Return the (X, Y) coordinate for the center point of the cell that contains the specified text.  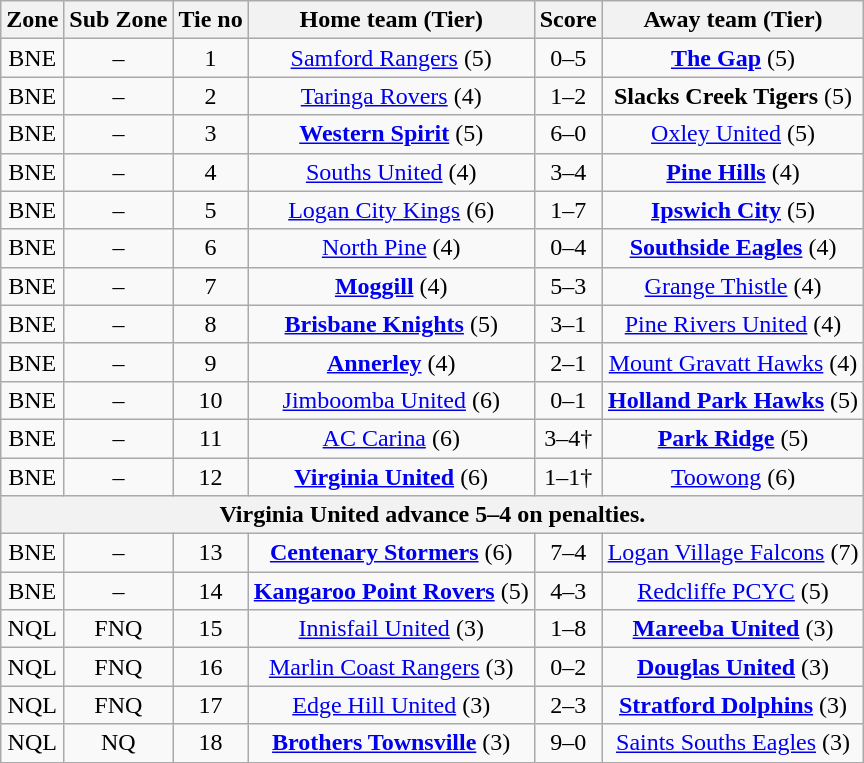
5 (210, 210)
Taringa Rovers (4) (391, 96)
Samford Rangers (5) (391, 58)
Kangaroo Point Rovers (5) (391, 591)
Innisfail United (3) (391, 629)
Jimboomba United (6) (391, 400)
3–4† (568, 438)
The Gap (5) (733, 58)
3–4 (568, 172)
2–1 (568, 362)
6–0 (568, 134)
Southside Eagles (4) (733, 248)
Toowong (6) (733, 477)
5–3 (568, 286)
12 (210, 477)
1–2 (568, 96)
1–1† (568, 477)
Annerley (4) (391, 362)
13 (210, 553)
16 (210, 667)
6 (210, 248)
Park Ridge (5) (733, 438)
11 (210, 438)
Mount Gravatt Hawks (4) (733, 362)
7–4 (568, 553)
Holland Park Hawks (5) (733, 400)
7 (210, 286)
10 (210, 400)
4 (210, 172)
9 (210, 362)
Home team (Tier) (391, 20)
Slacks Creek Tigers (5) (733, 96)
Oxley United (5) (733, 134)
North Pine (4) (391, 248)
3–1 (568, 324)
AC Carina (6) (391, 438)
Virginia United (6) (391, 477)
Souths United (4) (391, 172)
17 (210, 705)
Brothers Townsville (3) (391, 743)
Logan City Kings (6) (391, 210)
Virginia United advance 5–4 on penalties. (432, 515)
1 (210, 58)
15 (210, 629)
Western Spirit (5) (391, 134)
Redcliffe PCYC (5) (733, 591)
Brisbane Knights (5) (391, 324)
Pine Hills (4) (733, 172)
Logan Village Falcons (7) (733, 553)
2 (210, 96)
Grange Thistle (4) (733, 286)
Zone (32, 20)
Centenary Stormers (6) (391, 553)
3 (210, 134)
Tie no (210, 20)
Stratford Dolphins (3) (733, 705)
Mareeba United (3) (733, 629)
0–4 (568, 248)
Saints Souths Eagles (3) (733, 743)
1–7 (568, 210)
Score (568, 20)
2–3 (568, 705)
1–8 (568, 629)
Sub Zone (118, 20)
Away team (Tier) (733, 20)
Marlin Coast Rangers (3) (391, 667)
Douglas United (3) (733, 667)
0–1 (568, 400)
9–0 (568, 743)
8 (210, 324)
Ipswich City (5) (733, 210)
0–2 (568, 667)
NQ (118, 743)
4–3 (568, 591)
Moggill (4) (391, 286)
Pine Rivers United (4) (733, 324)
Edge Hill United (3) (391, 705)
0–5 (568, 58)
14 (210, 591)
18 (210, 743)
